Extract the (X, Y) coordinate from the center of the cell holding the provided text.  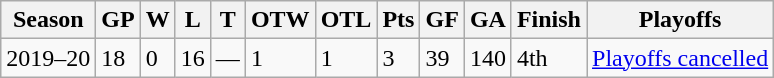
18 (118, 58)
Finish (548, 20)
Playoffs (680, 20)
OTW (280, 20)
0 (158, 58)
16 (192, 58)
140 (488, 58)
Pts (398, 20)
T (228, 20)
GA (488, 20)
OTL (346, 20)
2019–20 (48, 58)
GF (442, 20)
4th (548, 58)
Playoffs cancelled (680, 58)
3 (398, 58)
— (228, 58)
W (158, 20)
Season (48, 20)
L (192, 20)
39 (442, 58)
GP (118, 20)
